Return the [X, Y] coordinate for the center point of the cell that contains the specified text.  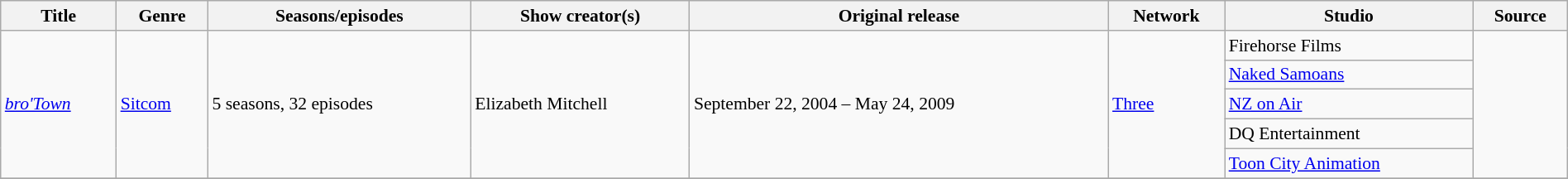
Title [59, 16]
Genre [162, 16]
Firehorse Films [1350, 46]
Toon City Animation [1350, 163]
Seasons/episodes [339, 16]
September 22, 2004 – May 24, 2009 [899, 104]
Three [1166, 104]
bro'Town [59, 104]
Elizabeth Mitchell [581, 104]
Original release [899, 16]
Sitcom [162, 104]
Studio [1350, 16]
Source [1520, 16]
Show creator(s) [581, 16]
Network [1166, 16]
Naked Samoans [1350, 75]
5 seasons, 32 episodes [339, 104]
DQ Entertainment [1350, 134]
NZ on Air [1350, 104]
